Search for the cell housing the specified text and yield its [X, Y] center coordinate. 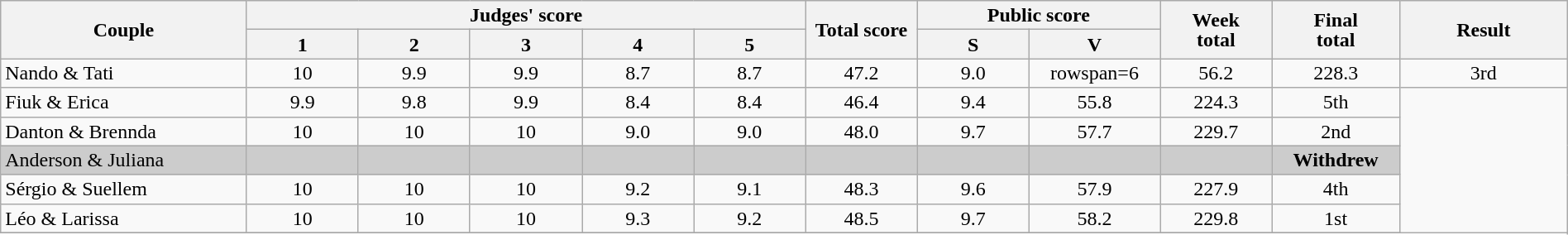
227.9 [1216, 189]
Result [1484, 30]
3rd [1484, 73]
Danton & Brennda [124, 131]
Sérgio & Suellem [124, 189]
Nando & Tati [124, 73]
228.3 [1336, 73]
4th [1336, 189]
9.4 [973, 103]
Weektotal [1216, 30]
Withdrew [1336, 161]
rowspan=6 [1094, 73]
9.6 [973, 189]
1st [1336, 218]
2 [414, 45]
57.7 [1094, 131]
229.8 [1216, 218]
Total score [862, 30]
V [1094, 45]
224.3 [1216, 103]
Finaltotal [1336, 30]
4 [638, 45]
Anderson & Juliana [124, 161]
1 [303, 45]
229.7 [1216, 131]
Fiuk & Erica [124, 103]
46.4 [862, 103]
Public score [1039, 15]
55.8 [1094, 103]
5th [1336, 103]
56.2 [1216, 73]
5 [749, 45]
48.0 [862, 131]
9.8 [414, 103]
48.3 [862, 189]
Couple [124, 30]
48.5 [862, 218]
47.2 [862, 73]
9.3 [638, 218]
57.9 [1094, 189]
9.1 [749, 189]
3 [526, 45]
S [973, 45]
58.2 [1094, 218]
Léo & Larissa [124, 218]
2nd [1336, 131]
Judges' score [526, 15]
